Scan for the cell matching the given text and deliver its (X, Y) coordinate at center. 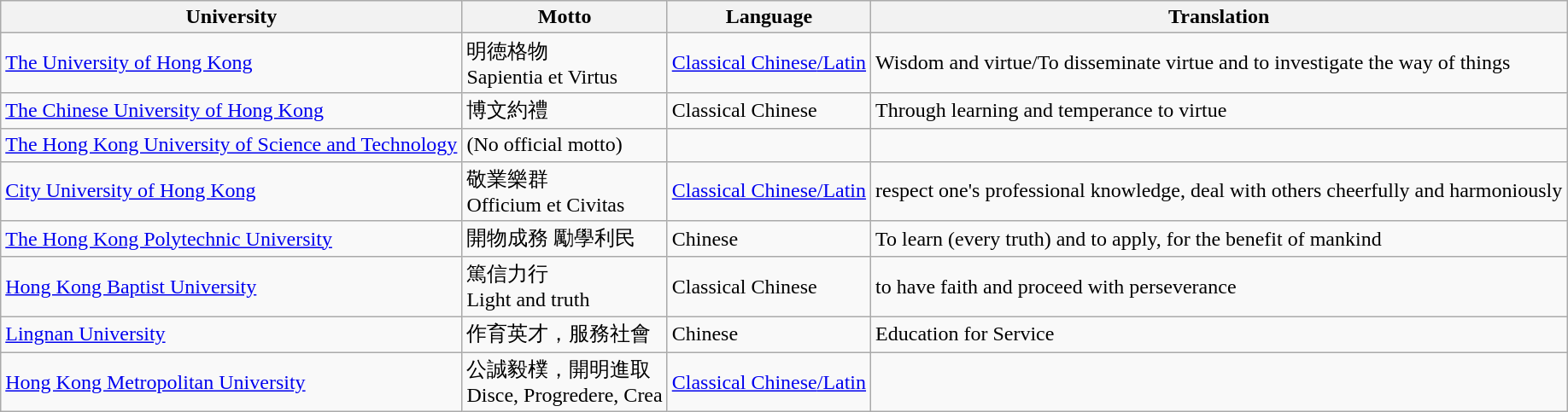
作育英才，服務社會 (565, 334)
Hong Kong Metropolitan University (231, 382)
Motto (565, 17)
篤信力行Light and truth (565, 287)
Through learning and temperance to virtue (1220, 111)
開物成務 勵學利民 (565, 239)
to have faith and proceed with perseverance (1220, 287)
Education for Service (1220, 334)
敬業樂群Officium et Civitas (565, 191)
(No official motto) (565, 145)
Language (769, 17)
Translation (1220, 17)
公誠毅樸，開明進取Disce, Progredere, Crea (565, 382)
Wisdom and virtue/To disseminate virtue and to investigate the way of things (1220, 63)
Hong Kong Baptist University (231, 287)
The Chinese University of Hong Kong (231, 111)
City University of Hong Kong (231, 191)
博文約禮 (565, 111)
The University of Hong Kong (231, 63)
The Hong Kong Polytechnic University (231, 239)
Lingnan University (231, 334)
The Hong Kong University of Science and Technology (231, 145)
To learn (every truth) and to apply, for the benefit of mankind (1220, 239)
明徳格物Sapientia et Virtus (565, 63)
University (231, 17)
respect one's professional knowledge, deal with others cheerfully and harmoniously (1220, 191)
